For the text-containing cell, return its midpoint in (x, y) coordinate format. 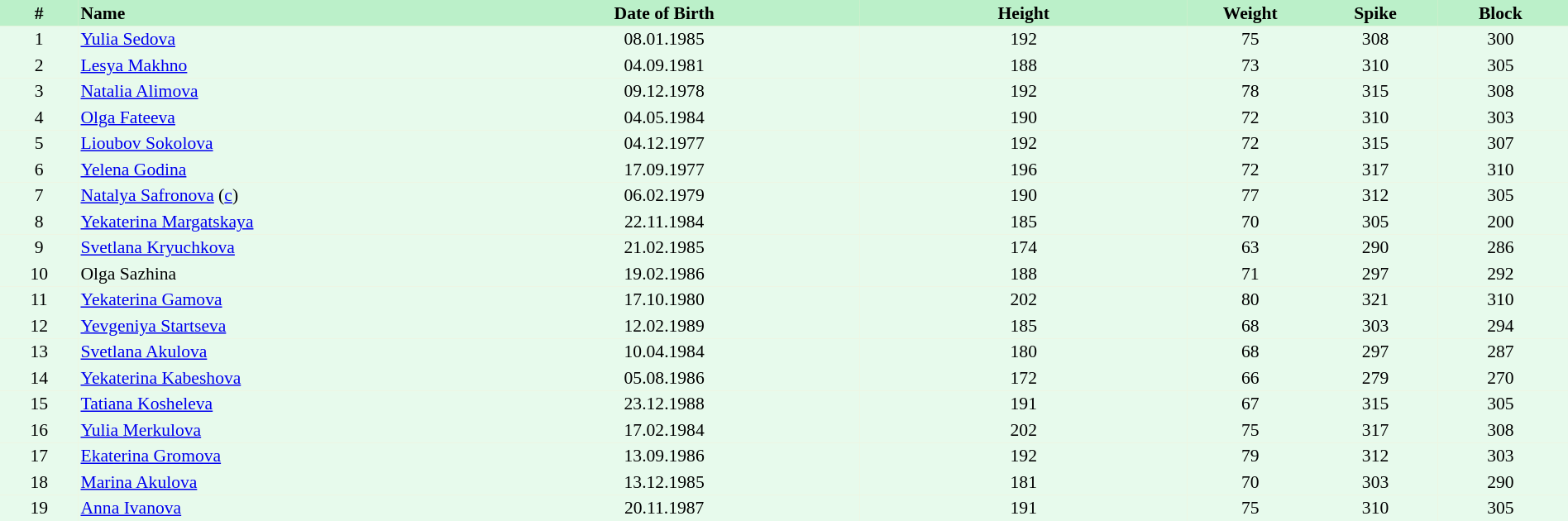
21.02.1985 (664, 248)
Tatiana Kosheleva (273, 404)
08.01.1985 (664, 40)
181 (1024, 482)
09.12.1978 (664, 91)
2 (39, 65)
05.08.1986 (664, 378)
Yulia Sedova (273, 40)
04.05.1984 (664, 117)
19 (39, 508)
13.12.1985 (664, 482)
71 (1250, 274)
287 (1500, 352)
Yekaterina Kabeshova (273, 378)
Yekaterina Gamova (273, 299)
Svetlana Kryuchkova (273, 248)
67 (1250, 404)
Marina Akulova (273, 482)
63 (1250, 248)
79 (1250, 456)
307 (1500, 144)
Lesya Makhno (273, 65)
17.02.1984 (664, 430)
66 (1250, 378)
06.02.1979 (664, 195)
04.09.1981 (664, 65)
73 (1250, 65)
13.09.1986 (664, 456)
300 (1500, 40)
Spike (1374, 13)
10 (39, 274)
80 (1250, 299)
15 (39, 404)
13 (39, 352)
14 (39, 378)
10.04.1984 (664, 352)
19.02.1986 (664, 274)
7 (39, 195)
Olga Fateeva (273, 117)
1 (39, 40)
Svetlana Akulova (273, 352)
6 (39, 170)
Date of Birth (664, 13)
17.09.1977 (664, 170)
Anna Ivanova (273, 508)
16 (39, 430)
# (39, 13)
20.11.1987 (664, 508)
4 (39, 117)
200 (1500, 222)
8 (39, 222)
17 (39, 456)
Olga Sazhina (273, 274)
Natalya Safronova (c) (273, 195)
5 (39, 144)
321 (1374, 299)
12.02.1989 (664, 326)
174 (1024, 248)
Name (273, 13)
279 (1374, 378)
286 (1500, 248)
11 (39, 299)
172 (1024, 378)
Yevgeniya Startseva (273, 326)
3 (39, 91)
Block (1500, 13)
292 (1500, 274)
Lioubov Sokolova (273, 144)
04.12.1977 (664, 144)
23.12.1988 (664, 404)
Yelena Godina (273, 170)
12 (39, 326)
17.10.1980 (664, 299)
22.11.1984 (664, 222)
9 (39, 248)
270 (1500, 378)
Height (1024, 13)
180 (1024, 352)
Natalia Alimova (273, 91)
18 (39, 482)
Ekaterina Gromova (273, 456)
294 (1500, 326)
Weight (1250, 13)
Yulia Merkulova (273, 430)
Yekaterina Margatskaya (273, 222)
196 (1024, 170)
77 (1250, 195)
78 (1250, 91)
